Provide the (x, y) coordinate of the cell's center where the given text is located.  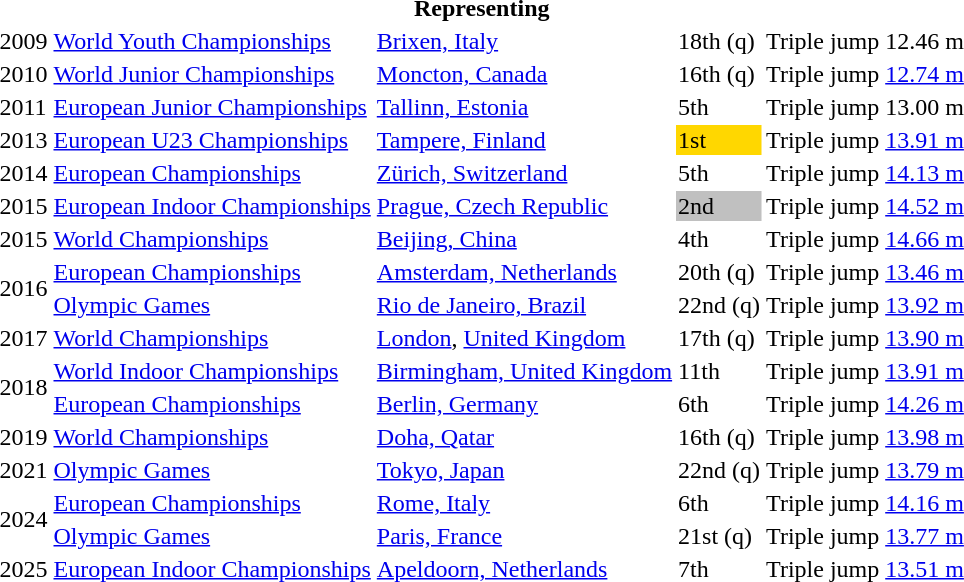
18th (q) (720, 41)
4th (720, 239)
World Junior Championships (212, 74)
Brixen, Italy (524, 41)
European Junior Championships (212, 107)
European U23 Championships (212, 140)
Tokyo, Japan (524, 470)
Amsterdam, Netherlands (524, 272)
Rome, Italy (524, 503)
20th (q) (720, 272)
1st (720, 140)
Tallinn, Estonia (524, 107)
Rio de Janeiro, Brazil (524, 305)
2nd (720, 206)
European Indoor Championships (212, 206)
11th (720, 371)
Moncton, Canada (524, 74)
Beijing, China (524, 239)
World Indoor Championships (212, 371)
Tampere, Finland (524, 140)
London, United Kingdom (524, 338)
Birmingham, United Kingdom (524, 371)
17th (q) (720, 338)
Berlin, Germany (524, 404)
Prague, Czech Republic (524, 206)
Paris, France (524, 536)
World Youth Championships (212, 41)
Doha, Qatar (524, 437)
21st (q) (720, 536)
Zürich, Switzerland (524, 173)
